Extract the (x, y) coordinate from the center of the cell holding the provided text.  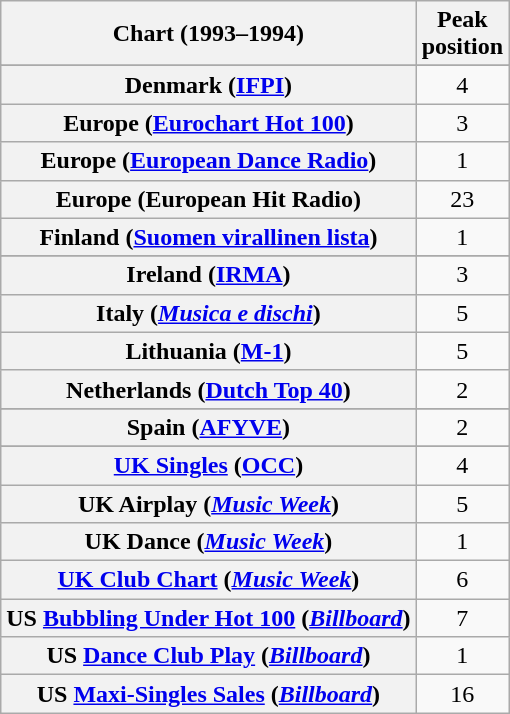
UK Dance (Music Week) (208, 542)
Finland (Suomen virallinen lista) (208, 237)
Italy (Musica e dischi) (208, 313)
UK Singles (OCC) (208, 465)
Peakposition (462, 34)
23 (462, 199)
US Maxi-Singles Sales (Billboard) (208, 694)
Ireland (IRMA) (208, 275)
6 (462, 580)
Chart (1993–1994) (208, 34)
US Bubbling Under Hot 100 (Billboard) (208, 618)
UK Airplay (Music Week) (208, 503)
Europe (European Dance Radio) (208, 161)
7 (462, 618)
Denmark (IFPI) (208, 85)
16 (462, 694)
UK Club Chart (Music Week) (208, 580)
Netherlands (Dutch Top 40) (208, 389)
Spain (AFYVE) (208, 427)
US Dance Club Play (Billboard) (208, 656)
Europe (Eurochart Hot 100) (208, 123)
Europe (European Hit Radio) (208, 199)
Lithuania (M-1) (208, 351)
